Determine the [x, y] coordinate at the center of the cell enclosing the given text.  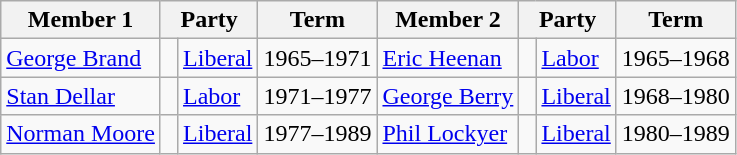
George Brand [81, 58]
1971–1977 [318, 96]
Member 2 [448, 20]
1977–1989 [318, 134]
Stan Dellar [81, 96]
1965–1968 [676, 58]
1980–1989 [676, 134]
George Berry [448, 96]
Member 1 [81, 20]
Norman Moore [81, 134]
1968–1980 [676, 96]
Eric Heenan [448, 58]
1965–1971 [318, 58]
Phil Lockyer [448, 134]
